Return the [X, Y] coordinate for the center point of the cell that contains the specified text.  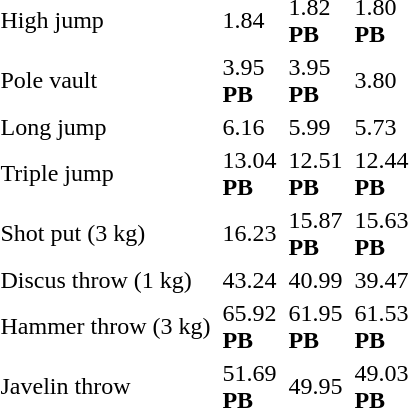
13.04PB [250, 174]
5.99 [316, 127]
40.99 [316, 280]
15.87PB [316, 234]
65.92PB [250, 326]
61.95PB [316, 326]
12.51PB [316, 174]
43.24 [250, 280]
6.16 [250, 127]
16.23 [250, 234]
